Find where the given text appears and provide that cell's center as (X, Y) coordinate. 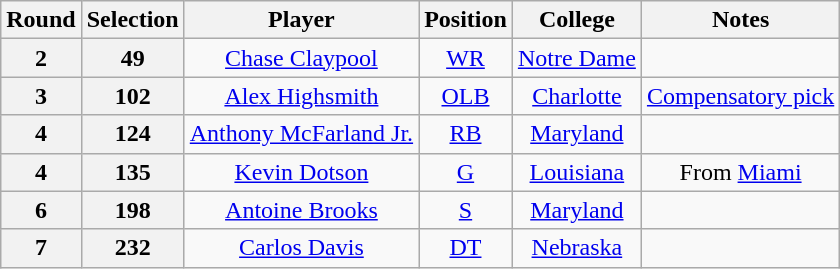
3 (41, 96)
124 (132, 134)
Kevin Dotson (301, 172)
198 (132, 210)
Chase Claypool (301, 58)
College (576, 20)
2 (41, 58)
Compensatory pick (740, 96)
Nebraska (576, 248)
WR (466, 58)
Charlotte (576, 96)
Selection (132, 20)
Player (301, 20)
S (466, 210)
135 (132, 172)
From Miami (740, 172)
DT (466, 248)
Alex Highsmith (301, 96)
Antoine Brooks (301, 210)
RB (466, 134)
Carlos Davis (301, 248)
Louisiana (576, 172)
6 (41, 210)
232 (132, 248)
G (466, 172)
Notes (740, 20)
49 (132, 58)
102 (132, 96)
Round (41, 20)
Position (466, 20)
Anthony McFarland Jr. (301, 134)
Notre Dame (576, 58)
7 (41, 248)
OLB (466, 96)
